Output the (X, Y) coordinate of the center of the cell containing the given text.  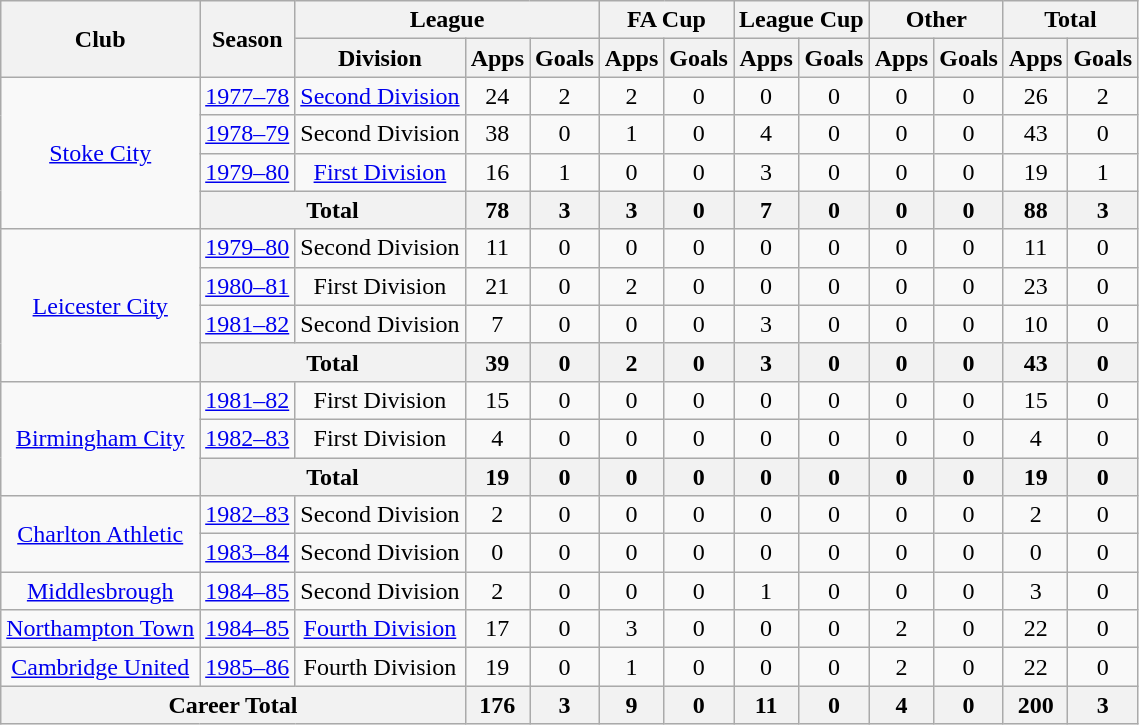
1980–81 (248, 286)
16 (497, 172)
Club (100, 39)
39 (497, 362)
Stoke City (100, 153)
10 (1035, 324)
1985–86 (248, 667)
1978–79 (248, 134)
FA Cup (666, 20)
21 (497, 286)
Other (936, 20)
88 (1035, 210)
Division (380, 58)
Career Total (233, 705)
Northampton Town (100, 629)
17 (497, 629)
Cambridge United (100, 667)
26 (1035, 96)
League (448, 20)
League Cup (802, 20)
Charlton Athletic (100, 534)
Leicester City (100, 305)
1983–84 (248, 553)
1977–78 (248, 96)
9 (631, 705)
38 (497, 134)
24 (497, 96)
Birmingham City (100, 438)
23 (1035, 286)
78 (497, 210)
200 (1035, 705)
176 (497, 705)
Season (248, 39)
Middlesbrough (100, 591)
